Provide the (X, Y) coordinate of the cell's center where the given text is located.  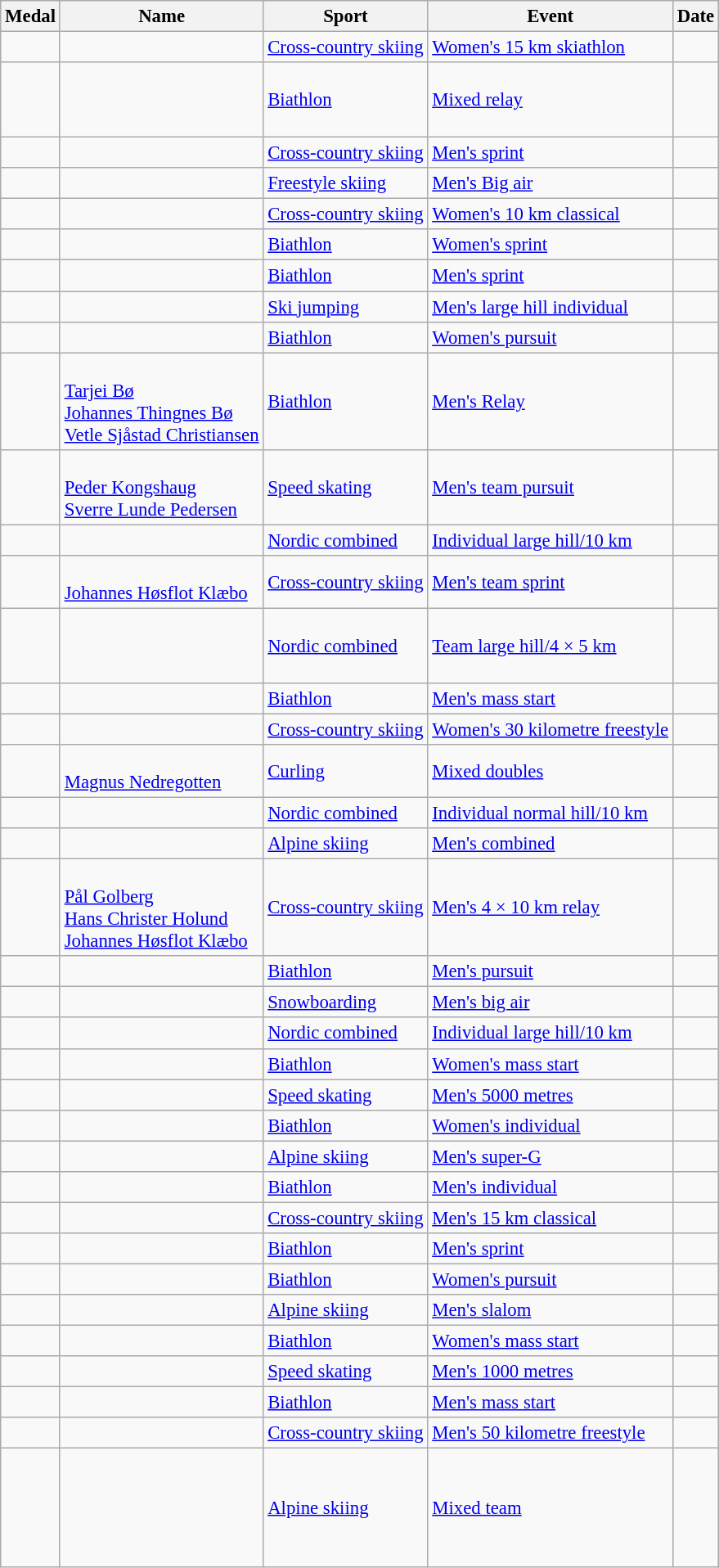
Men's large hill individual (550, 307)
Men's individual (550, 1187)
Medal (31, 16)
Men's slalom (550, 1310)
Men's team sprint (550, 583)
Ski jumping (345, 307)
Team large hill/4 × 5 km (550, 646)
Name (162, 16)
Men's 4 × 10 km relay (550, 908)
Men's team pursuit (550, 487)
Johannes Høsflot Klæbo (162, 583)
Women's 30 kilometre freestyle (550, 729)
Women's individual (550, 1125)
Women's 10 km classical (550, 214)
Curling (345, 771)
Sport (345, 16)
Women's sprint (550, 245)
Peder KongshaugSverre Lunde Pedersen (162, 487)
Men's 1000 metres (550, 1372)
Men's 5000 metres (550, 1095)
Freestyle skiing (345, 183)
Men's pursuit (550, 971)
Men's 15 km classical (550, 1218)
Men's combined (550, 844)
Snowboarding (345, 1003)
Men's big air (550, 1003)
Women's 15 km skiathlon (550, 47)
Magnus Nedregotten (162, 771)
Men's 50 kilometre freestyle (550, 1433)
Individual normal hill/10 km (550, 813)
Event (550, 16)
Men's Relay (550, 401)
Mixed relay (550, 100)
Men's Big air (550, 183)
Date (695, 16)
Mixed team (550, 1508)
Pål GolbergHans Christer HolundJohannes Høsflot Klæbo (162, 908)
Mixed doubles (550, 771)
Tarjei BøJohannes Thingnes BøVetle Sjåstad Christiansen (162, 401)
Men's super-G (550, 1156)
